Return the (x, y) coordinate for the center point of the cell that contains the specified text.  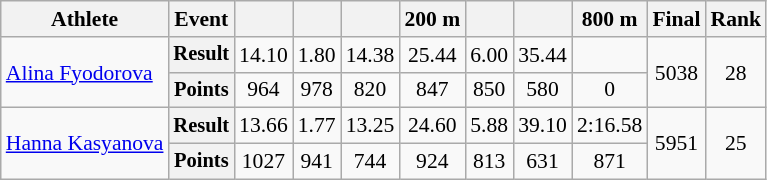
1.77 (317, 126)
Event (202, 19)
Hanna Kasyanova (85, 144)
813 (489, 162)
39.10 (542, 126)
580 (542, 90)
5.88 (489, 126)
5951 (676, 144)
200 m (432, 19)
Athlete (85, 19)
Alina Fyodorova (85, 72)
847 (432, 90)
978 (317, 90)
5038 (676, 72)
800 m (610, 19)
2:16.58 (610, 126)
850 (489, 90)
25.44 (432, 55)
Rank (736, 19)
964 (264, 90)
13.66 (264, 126)
14.38 (370, 55)
924 (432, 162)
25 (736, 144)
14.10 (264, 55)
24.60 (432, 126)
13.25 (370, 126)
1.80 (317, 55)
871 (610, 162)
820 (370, 90)
28 (736, 72)
Final (676, 19)
744 (370, 162)
941 (317, 162)
1027 (264, 162)
35.44 (542, 55)
0 (610, 90)
631 (542, 162)
6.00 (489, 55)
